Extract the [x, y] coordinate from the center of the cell holding the provided text.  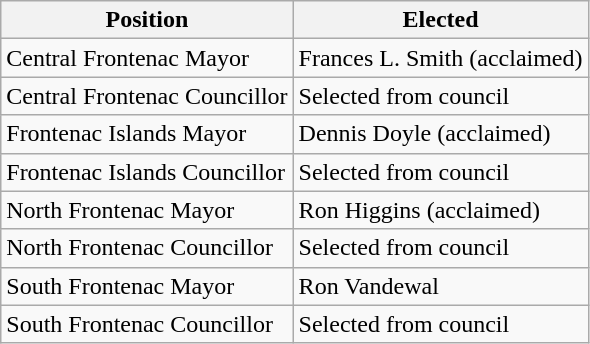
Central Frontenac Mayor [147, 58]
South Frontenac Councillor [147, 324]
North Frontenac Mayor [147, 210]
Ron Higgins (acclaimed) [440, 210]
Dennis Doyle (acclaimed) [440, 134]
Position [147, 20]
Frontenac Islands Councillor [147, 172]
Central Frontenac Councillor [147, 96]
Frances L. Smith (acclaimed) [440, 58]
North Frontenac Councillor [147, 248]
Ron Vandewal [440, 286]
South Frontenac Mayor [147, 286]
Frontenac Islands Mayor [147, 134]
Elected [440, 20]
